Extract the (X, Y) coordinate from the center of the cell holding the provided text.  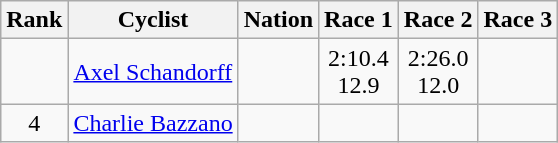
Rank (34, 20)
4 (34, 123)
2:26.012.0 (438, 72)
Charlie Bazzano (153, 123)
2:10.412.9 (359, 72)
Nation (278, 20)
Race 1 (359, 20)
Race 2 (438, 20)
Cyclist (153, 20)
Axel Schandorff (153, 72)
Race 3 (518, 20)
